Scan for the cell matching the given text and deliver its (x, y) coordinate at center. 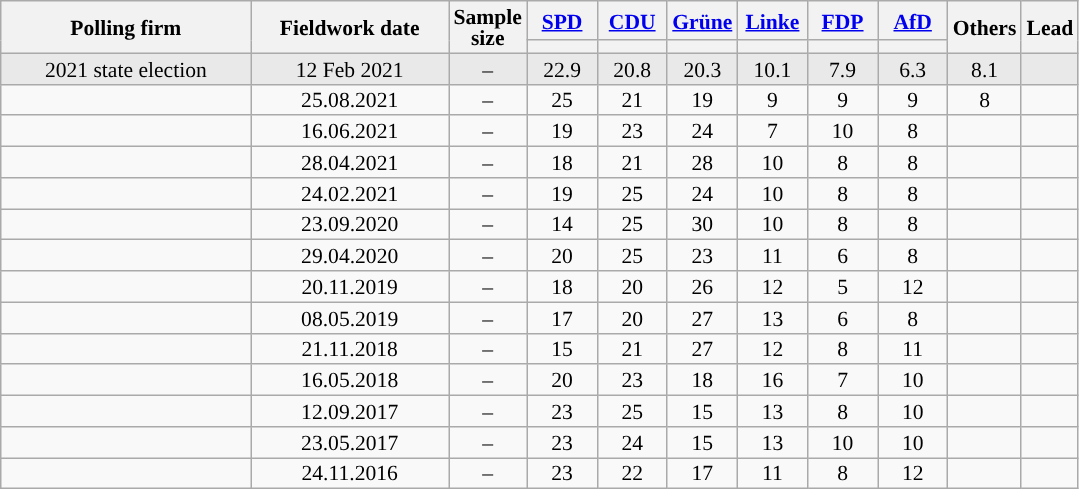
20.11.2019 (350, 286)
8.1 (985, 68)
08.05.2019 (350, 318)
10.1 (772, 68)
21.11.2018 (350, 348)
Samplesize (487, 27)
28.04.2021 (350, 162)
23.05.2017 (350, 442)
20.3 (702, 68)
22 (632, 474)
24.11.2016 (350, 474)
FDP (842, 20)
Fieldwork date (350, 27)
16.06.2021 (350, 132)
25.08.2021 (350, 100)
Grüne (702, 20)
30 (702, 224)
5 (842, 286)
Others (985, 27)
28 (702, 162)
23.09.2020 (350, 224)
CDU (632, 20)
AfD (913, 20)
24.02.2021 (350, 194)
Lead (1050, 27)
26 (702, 286)
2021 state election (126, 68)
16.05.2018 (350, 380)
22.9 (562, 68)
7.9 (842, 68)
14 (562, 224)
Polling firm (126, 27)
Linke (772, 20)
29.04.2020 (350, 256)
12 Feb 2021 (350, 68)
12.09.2017 (350, 412)
16 (772, 380)
SPD (562, 20)
20.8 (632, 68)
6.3 (913, 68)
